Pinpoint the cell where the given text exists, returning its [X, Y] midpoint coordinate. 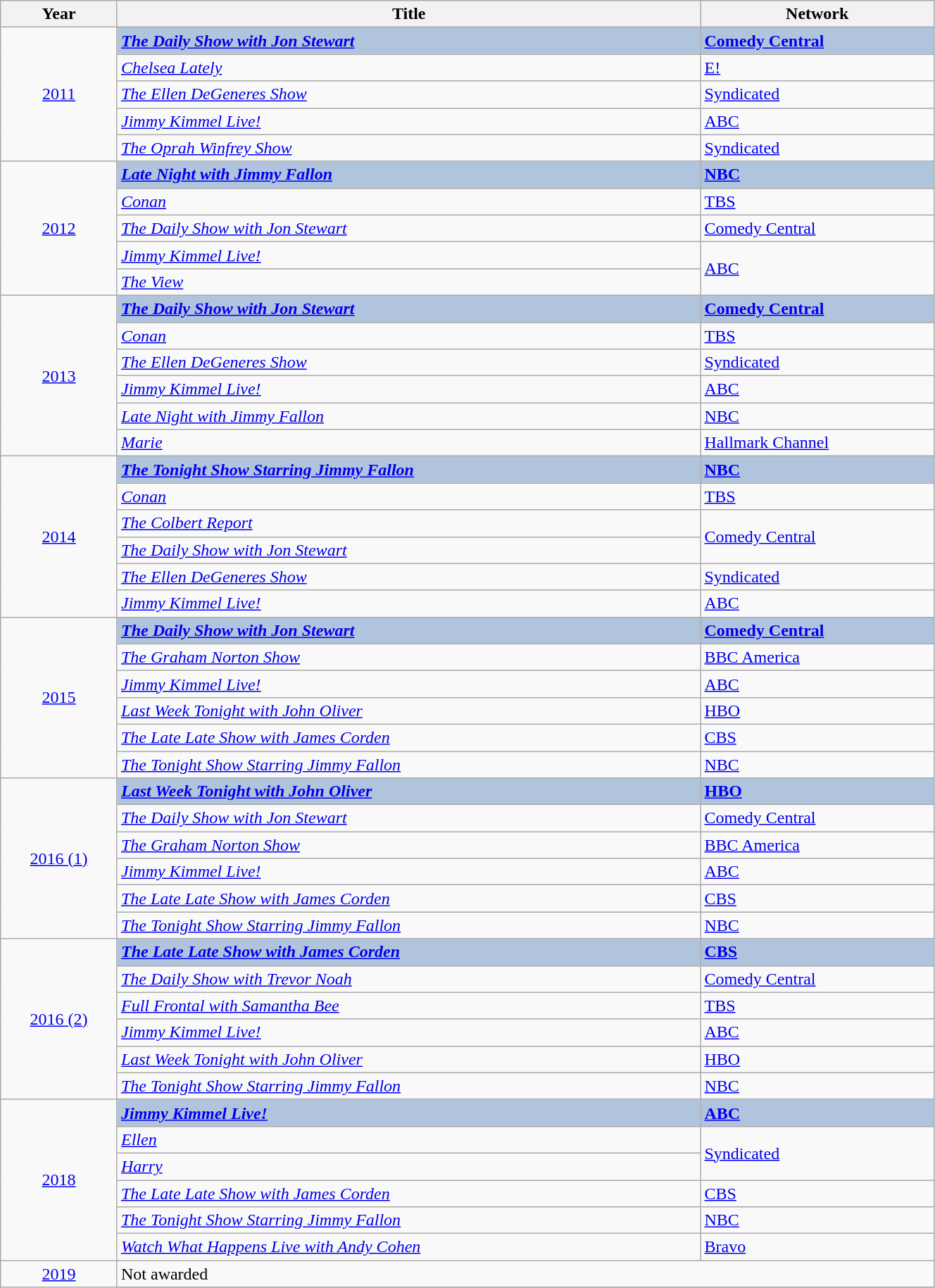
Ellen [408, 1139]
2016 (1) [59, 858]
The Oprah Winfrey Show [408, 148]
Hallmark Channel [817, 443]
Harry [408, 1166]
Title [408, 14]
E! [817, 68]
2013 [59, 375]
Watch What Happens Live with Andy Cohen [408, 1247]
2014 [59, 537]
Network [817, 14]
Chelsea Lately [408, 68]
2019 [59, 1274]
The View [408, 282]
2015 [59, 697]
2018 [59, 1180]
Not awarded [525, 1274]
Year [59, 14]
2016 (2) [59, 1019]
Bravo [817, 1247]
The Daily Show with Trevor Noah [408, 979]
2011 [59, 94]
2012 [59, 228]
Marie [408, 443]
The Colbert Report [408, 523]
Full Frontal with Samantha Bee [408, 1006]
